Extract the [x, y] coordinate from the center of the cell holding the provided text.  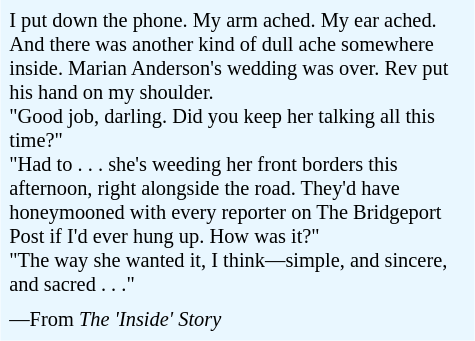
—From The 'Inside' Story [238, 320]
